Extract the [X, Y] coordinate from the center of the cell holding the provided text.  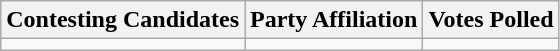
Contesting Candidates [123, 20]
Votes Polled [491, 20]
Party Affiliation [334, 20]
